Determine the (x, y) coordinate at the center of the cell enclosing the given text.  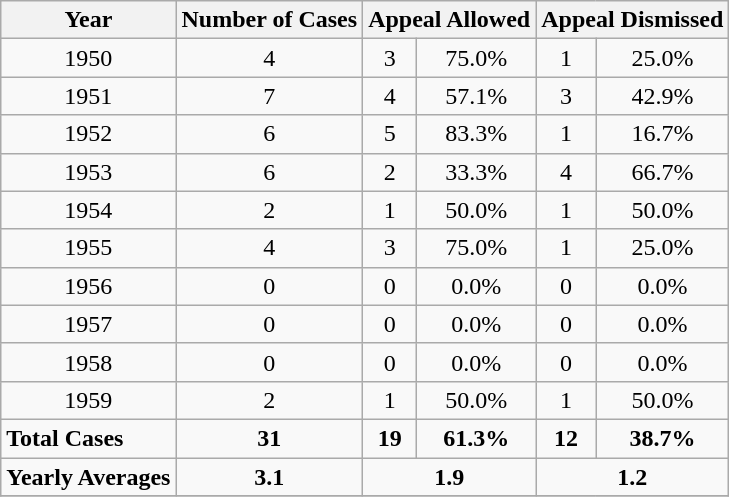
3.1 (270, 477)
57.1% (476, 96)
42.9% (662, 96)
1957 (88, 324)
Total Cases (88, 438)
31 (270, 438)
Number of Cases (270, 20)
38.7% (662, 438)
61.3% (476, 438)
66.7% (662, 172)
33.3% (476, 172)
7 (270, 96)
Year (88, 20)
1958 (88, 362)
5 (390, 134)
1950 (88, 58)
1955 (88, 248)
16.7% (662, 134)
19 (390, 438)
Appeal Allowed (450, 20)
1.9 (450, 477)
Yearly Averages (88, 477)
1951 (88, 96)
83.3% (476, 134)
1956 (88, 286)
1954 (88, 210)
12 (566, 438)
1952 (88, 134)
1959 (88, 400)
1953 (88, 172)
Appeal Dismissed (632, 20)
1.2 (632, 477)
